Scan for the cell matching the given text and deliver its [X, Y] coordinate at center. 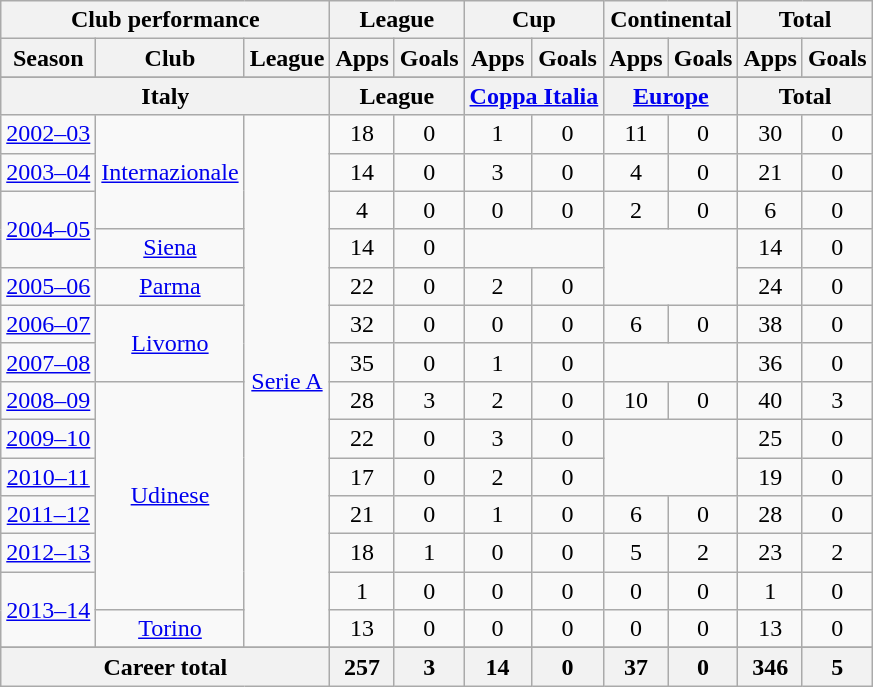
2008–09 [48, 400]
Cup [534, 20]
30 [770, 134]
19 [770, 477]
Siena [170, 248]
Europe [671, 96]
2004–05 [48, 229]
2005–06 [48, 286]
2012–13 [48, 553]
11 [636, 134]
Club performance [166, 20]
Livorno [170, 343]
Coppa Italia [534, 96]
Italy [166, 96]
40 [770, 400]
2006–07 [48, 324]
2002–03 [48, 134]
Serie A [287, 382]
23 [770, 553]
25 [770, 438]
36 [770, 362]
2010–11 [48, 477]
2003–04 [48, 172]
Parma [170, 286]
Internazionale [170, 172]
10 [636, 400]
24 [770, 286]
Continental [671, 20]
346 [770, 667]
Torino [170, 629]
38 [770, 324]
35 [362, 362]
32 [362, 324]
Career total [166, 667]
37 [636, 667]
2011–12 [48, 515]
17 [362, 477]
Season [48, 58]
Udinese [170, 495]
2009–10 [48, 438]
2007–08 [48, 362]
257 [362, 667]
Club [170, 58]
2013–14 [48, 610]
